Find where the given text appears and provide that cell's center as [x, y] coordinate. 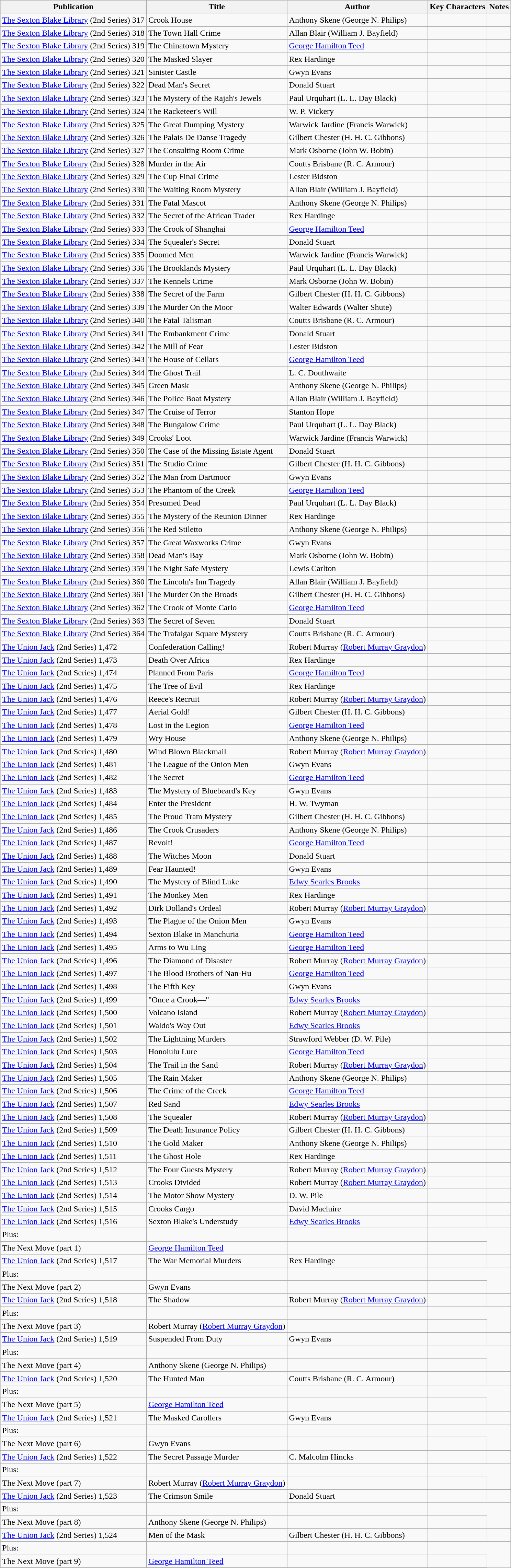
Murder in the Air [217, 164]
The Sexton Blake Library (2nd Series) 349 [73, 438]
The Sexton Blake Library (2nd Series) 327 [73, 150]
The Bungalow Crime [217, 425]
The Union Jack (2nd Series) 1,480 [73, 751]
The Next Move (part 9) [73, 1561]
The Union Jack (2nd Series) 1,516 [73, 1222]
The Secret of Seven [217, 621]
The Sexton Blake Library (2nd Series) 321 [73, 72]
The Secret of the Farm [217, 294]
The Fifth Key [217, 986]
The Union Jack (2nd Series) 1,511 [73, 1156]
The Union Jack (2nd Series) 1,481 [73, 764]
The Sexton Blake Library (2nd Series) 345 [73, 386]
The Sexton Blake Library (2nd Series) 337 [73, 281]
Lewis Carlton [357, 568]
The Waiting Room Mystery [217, 190]
The Sexton Blake Library (2nd Series) 342 [73, 346]
The Union Jack (2nd Series) 1,502 [73, 1039]
The Union Jack (2nd Series) 1,472 [73, 647]
The Crook of Monte Carlo [217, 608]
The Mill of Fear [217, 346]
The Sexton Blake Library (2nd Series) 344 [73, 372]
The Sexton Blake Library (2nd Series) 329 [73, 177]
The Sexton Blake Library (2nd Series) 330 [73, 190]
The Four Guests Mystery [217, 1169]
The Cup Final Crime [217, 177]
The Union Jack (2nd Series) 1,507 [73, 1104]
Planned From Paris [217, 673]
The Union Jack (2nd Series) 1,482 [73, 777]
Sexton Blake's Understudy [217, 1222]
The Masked Carollers [217, 1418]
Revolt! [217, 843]
Publication [73, 7]
The Hunted Man [217, 1378]
The Sexton Blake Library (2nd Series) 328 [73, 164]
The Sexton Blake Library (2nd Series) 343 [73, 359]
The Chinatown Mystery [217, 46]
The Mystery of Blind Luke [217, 882]
The Red Stiletto [217, 529]
The Union Jack (2nd Series) 1,478 [73, 725]
The Sexton Blake Library (2nd Series) 319 [73, 46]
The Union Jack (2nd Series) 1,485 [73, 817]
The Union Jack (2nd Series) 1,493 [73, 921]
The Embankment Crime [217, 333]
Volcano Island [217, 1013]
The Next Move (part 1) [73, 1248]
The Union Jack (2nd Series) 1,490 [73, 882]
The Monkey Men [217, 895]
The War Memorial Murders [217, 1261]
The Sexton Blake Library (2nd Series) 363 [73, 621]
The Great Waxworks Crime [217, 542]
Dirk Dolland's Ordeal [217, 908]
Key Characters [457, 7]
The Case of the Missing Estate Agent [217, 451]
The Sexton Blake Library (2nd Series) 331 [73, 203]
The Kennels Crime [217, 281]
Fear Haunted! [217, 869]
The Sexton Blake Library (2nd Series) 362 [73, 608]
Title [217, 7]
The Sexton Blake Library (2nd Series) 364 [73, 634]
The Next Move (part 3) [73, 1326]
The Sexton Blake Library (2nd Series) 323 [73, 98]
The Sexton Blake Library (2nd Series) 332 [73, 216]
The Sexton Blake Library (2nd Series) 338 [73, 294]
The Masked Slayer [217, 59]
The Sexton Blake Library (2nd Series) 335 [73, 255]
The Mystery of Bluebeard's Key [217, 790]
The Sexton Blake Library (2nd Series) 357 [73, 542]
The Union Jack (2nd Series) 1,509 [73, 1130]
Death Over Africa [217, 660]
Crooks Divided [217, 1182]
Wry House [217, 738]
The Town Hall Crime [217, 33]
The Tree of Evil [217, 686]
D. W. Pile [357, 1195]
The Union Jack (2nd Series) 1,487 [73, 843]
Aerial Gold! [217, 712]
The Sexton Blake Library (2nd Series) 340 [73, 320]
The Union Jack (2nd Series) 1,521 [73, 1418]
The Next Move (part 7) [73, 1483]
The Sexton Blake Library (2nd Series) 355 [73, 516]
L. C. Douthwaite [357, 372]
Red Sand [217, 1104]
The Union Jack (2nd Series) 1,504 [73, 1065]
Dead Man's Secret [217, 85]
The Union Jack (2nd Series) 1,492 [73, 908]
The Union Jack (2nd Series) 1,486 [73, 830]
The Union Jack (2nd Series) 1,491 [73, 895]
The Sexton Blake Library (2nd Series) 354 [73, 503]
Green Mask [217, 386]
Arms to Wu Ling [217, 947]
The Squealer [217, 1117]
Notes [499, 7]
The Sexton Blake Library (2nd Series) 346 [73, 399]
The Sexton Blake Library (2nd Series) 360 [73, 582]
The Sexton Blake Library (2nd Series) 348 [73, 425]
Crooks Cargo [217, 1208]
The Secret of the African Trader [217, 216]
The Murder On the Broads [217, 595]
The Crook Crusaders [217, 830]
Crook House [217, 20]
The Union Jack (2nd Series) 1,475 [73, 686]
The Sexton Blake Library (2nd Series) 333 [73, 229]
The Union Jack (2nd Series) 1,506 [73, 1091]
The Union Jack (2nd Series) 1,505 [73, 1078]
The Gold Maker [217, 1143]
The Cruise of Terror [217, 412]
The Sexton Blake Library (2nd Series) 341 [73, 333]
Strawford Webber (D. W. Pile) [357, 1039]
Crooks' Loot [217, 438]
The Next Move (part 5) [73, 1404]
The Union Jack (2nd Series) 1,515 [73, 1208]
The Ghost Hole [217, 1156]
The Union Jack (2nd Series) 1,514 [73, 1195]
The Fatal Talisman [217, 320]
The Sexton Blake Library (2nd Series) 336 [73, 268]
The Sexton Blake Library (2nd Series) 318 [73, 33]
The Secret Passage Murder [217, 1457]
The Crime of the Creek [217, 1091]
The Ghost Trail [217, 372]
The Union Jack (2nd Series) 1,484 [73, 804]
The Next Move (part 6) [73, 1444]
The Union Jack (2nd Series) 1,498 [73, 986]
The Lightning Murders [217, 1039]
The Night Safe Mystery [217, 568]
The Phantom of the Creek [217, 490]
Men of the Mask [217, 1535]
The Next Move (part 4) [73, 1365]
The Sexton Blake Library (2nd Series) 353 [73, 490]
The Union Jack (2nd Series) 1,517 [73, 1261]
The Sexton Blake Library (2nd Series) 339 [73, 307]
The Squealer's Secret [217, 242]
The Sexton Blake Library (2nd Series) 334 [73, 242]
The Sexton Blake Library (2nd Series) 317 [73, 20]
The Union Jack (2nd Series) 1,508 [73, 1117]
The Fatal Mascot [217, 203]
The Witches Moon [217, 856]
The Union Jack (2nd Series) 1,500 [73, 1013]
The Union Jack (2nd Series) 1,477 [73, 712]
The Racketeer's Will [217, 111]
Walter Edwards (Walter Shute) [357, 307]
The Union Jack (2nd Series) 1,513 [73, 1182]
The Union Jack (2nd Series) 1,522 [73, 1457]
The Union Jack (2nd Series) 1,497 [73, 973]
The Sexton Blake Library (2nd Series) 352 [73, 477]
The Crimson Smile [217, 1496]
The Sexton Blake Library (2nd Series) 359 [73, 568]
The Sexton Blake Library (2nd Series) 324 [73, 111]
The Union Jack (2nd Series) 1,495 [73, 947]
The Sexton Blake Library (2nd Series) 325 [73, 124]
"Once a Crook—" [217, 1000]
Reece's Recruit [217, 699]
The Secret [217, 777]
The Union Jack (2nd Series) 1,518 [73, 1300]
The Union Jack (2nd Series) 1,473 [73, 660]
The Trafalgar Square Mystery [217, 634]
The Sexton Blake Library (2nd Series) 347 [73, 412]
The Sexton Blake Library (2nd Series) 350 [73, 451]
The Sexton Blake Library (2nd Series) 361 [73, 595]
The League of the Onion Men [217, 764]
The Consulting Room Crime [217, 150]
The Union Jack (2nd Series) 1,503 [73, 1052]
The Union Jack (2nd Series) 1,519 [73, 1339]
David Macluire [357, 1208]
The Union Jack (2nd Series) 1,494 [73, 934]
Sinister Castle [217, 72]
The Crook of Shanghai [217, 229]
The Studio Crime [217, 464]
Suspended From Duty [217, 1339]
Confederation Calling! [217, 647]
Waldo's Way Out [217, 1026]
H. W. Twyman [357, 804]
The Palais De Danse Tragedy [217, 137]
Wind Blown Blackmail [217, 751]
The Union Jack (2nd Series) 1,474 [73, 673]
Lost in the Legion [217, 725]
The Sexton Blake Library (2nd Series) 320 [73, 59]
The Union Jack (2nd Series) 1,479 [73, 738]
The Brooklands Mystery [217, 268]
The Blood Brothers of Nan-Hu [217, 973]
The Police Boat Mystery [217, 399]
The Sexton Blake Library (2nd Series) 356 [73, 529]
The Sexton Blake Library (2nd Series) 358 [73, 555]
Enter the President [217, 804]
The Union Jack (2nd Series) 1,489 [73, 869]
Sexton Blake in Manchuria [217, 934]
The Mystery of the Rajah's Jewels [217, 98]
The Mystery of the Reunion Dinner [217, 516]
The Union Jack (2nd Series) 1,510 [73, 1143]
The House of Cellars [217, 359]
Presumed Dead [217, 503]
Honolulu Lure [217, 1052]
The Union Jack (2nd Series) 1,524 [73, 1535]
The Man from Dartmoor [217, 477]
Author [357, 7]
The Sexton Blake Library (2nd Series) 322 [73, 85]
The Plague of the Onion Men [217, 921]
The Shadow [217, 1300]
The Trail in the Sand [217, 1065]
W. P. Vickery [357, 111]
The Union Jack (2nd Series) 1,496 [73, 960]
The Union Jack (2nd Series) 1,499 [73, 1000]
The Union Jack (2nd Series) 1,483 [73, 790]
The Proud Tram Mystery [217, 817]
The Great Dumping Mystery [217, 124]
The Sexton Blake Library (2nd Series) 326 [73, 137]
Dead Man's Bay [217, 555]
The Lincoln's Inn Tragedy [217, 582]
The Motor Show Mystery [217, 1195]
The Murder On the Moor [217, 307]
The Next Move (part 8) [73, 1522]
Stanton Hope [357, 412]
The Union Jack (2nd Series) 1,488 [73, 856]
The Sexton Blake Library (2nd Series) 351 [73, 464]
C. Malcolm Hincks [357, 1457]
The Union Jack (2nd Series) 1,476 [73, 699]
Doomed Men [217, 255]
The Union Jack (2nd Series) 1,501 [73, 1026]
The Union Jack (2nd Series) 1,512 [73, 1169]
The Diamond of Disaster [217, 960]
The Union Jack (2nd Series) 1,523 [73, 1496]
The Union Jack (2nd Series) 1,520 [73, 1378]
The Death Insurance Policy [217, 1130]
The Rain Maker [217, 1078]
The Next Move (part 2) [73, 1287]
